Identify which cell holds the provided text, then report its [X, Y] central coordinate. 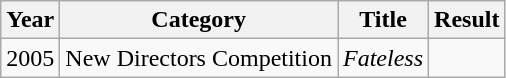
Result [467, 20]
2005 [30, 58]
Fateless [384, 58]
Category [199, 20]
Year [30, 20]
New Directors Competition [199, 58]
Title [384, 20]
